Find where the given text appears and provide that cell's center as [x, y] coordinate. 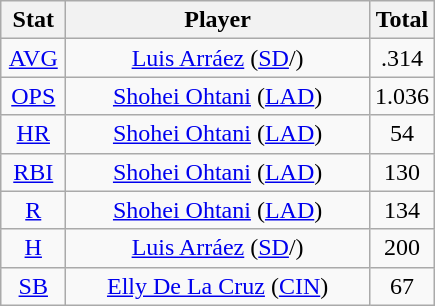
HR [34, 134]
Stat [34, 20]
AVG [34, 58]
Player [218, 20]
54 [402, 134]
H [34, 248]
67 [402, 286]
134 [402, 210]
.314 [402, 58]
RBI [34, 172]
1.036 [402, 96]
Total [402, 20]
130 [402, 172]
R [34, 210]
SB [34, 286]
OPS [34, 96]
200 [402, 248]
Elly De La Cruz (CIN) [218, 286]
